Capture the cell that displays the provided text and extract its [x, y] central coordinate. 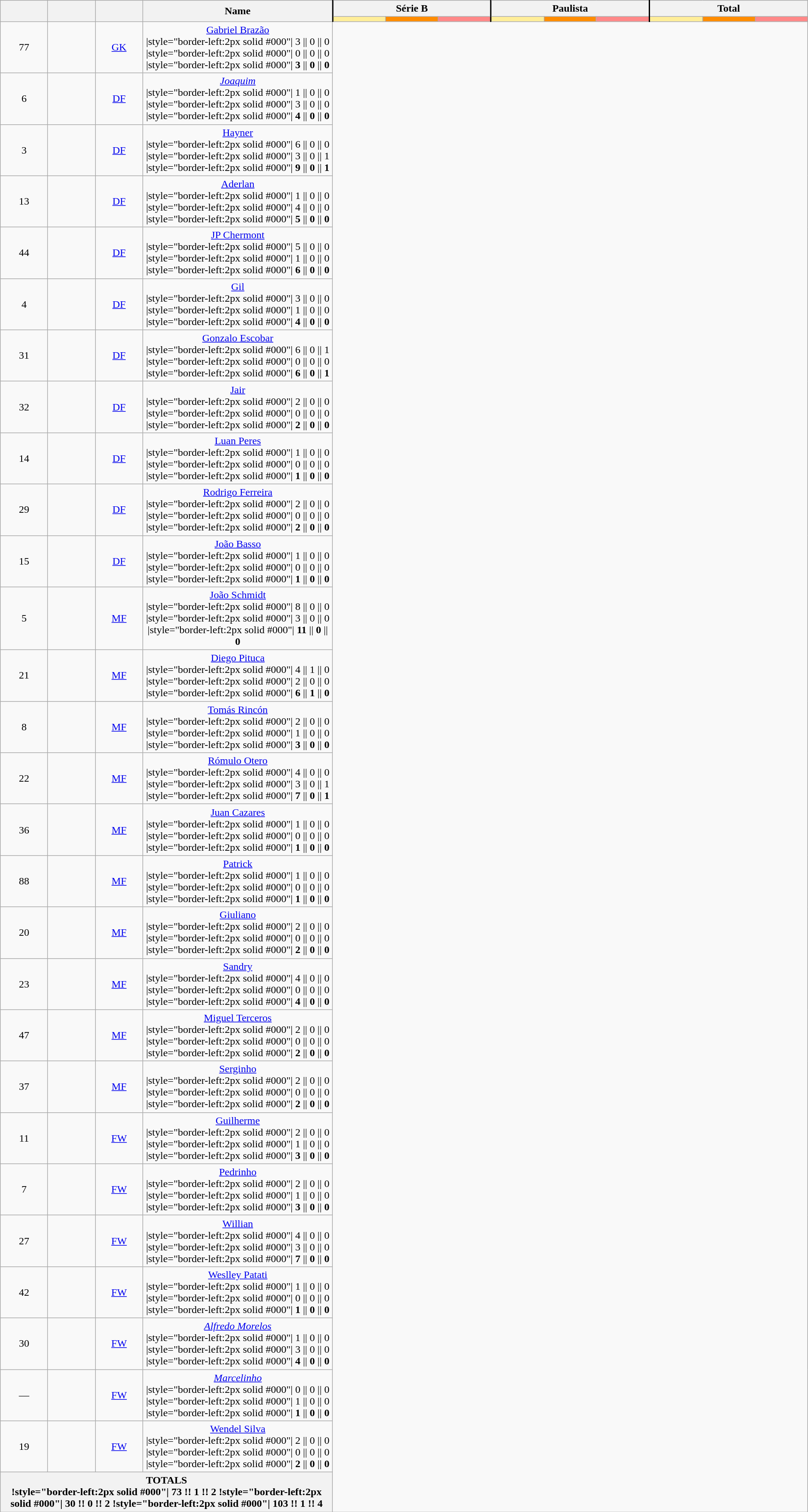
37 [24, 1087]
88 [24, 881]
29 [24, 509]
13 [24, 201]
3 [24, 150]
15 [24, 561]
19 [24, 1447]
22 [24, 779]
Série B [412, 9]
23 [24, 984]
42 [24, 1292]
14 [24, 458]
36 [24, 830]
7 [24, 1190]
8 [24, 727]
GK [119, 47]
27 [24, 1241]
20 [24, 932]
Name [238, 11]
31 [24, 356]
21 [24, 676]
11 [24, 1138]
6 [24, 98]
47 [24, 1035]
5 [24, 619]
Gil|style="border-left:2px solid #000"| 3 || 0 || 0 |style="border-left:2px solid #000"| 1 || 0 || 0 |style="border-left:2px solid #000"| 4 || 0 || 0 [238, 304]
44 [24, 253]
— [24, 1395]
4 [24, 304]
77 [24, 47]
Total [729, 9]
32 [24, 407]
30 [24, 1343]
Paulista [571, 9]
